Scan for the cell matching the given text and deliver its (x, y) coordinate at center. 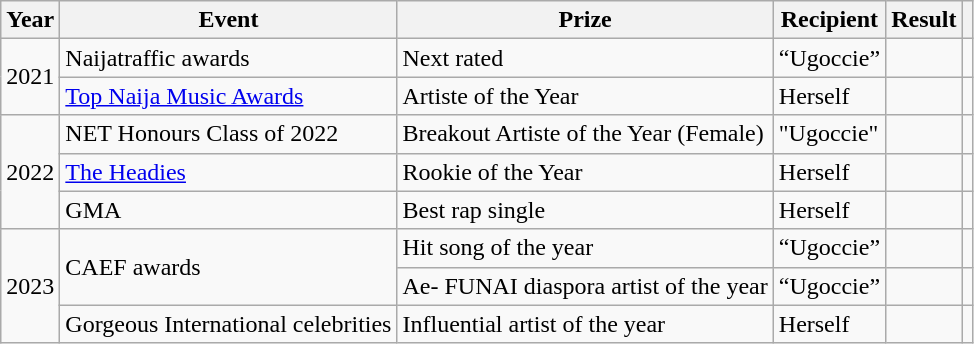
Top Naija Music Awards (228, 96)
Artiste of the Year (585, 96)
The Headies (228, 172)
Year (30, 20)
Gorgeous International celebrities (228, 324)
"Ugoccie" (829, 134)
Event (228, 20)
2022 (30, 172)
Influential artist of the year (585, 324)
Hit song of the year (585, 248)
GMA (228, 210)
Recipient (829, 20)
Result (924, 20)
CAEF awards (228, 267)
2021 (30, 77)
NET Honours Class of 2022 (228, 134)
Ae- FUNAI diaspora artist of the year (585, 286)
2023 (30, 286)
Best rap single (585, 210)
Breakout Artiste of the Year (Female) (585, 134)
Naijatraffic awards (228, 58)
Prize (585, 20)
Next rated (585, 58)
Rookie of the Year (585, 172)
